Extract the [X, Y] coordinate from the center of the cell holding the provided text.  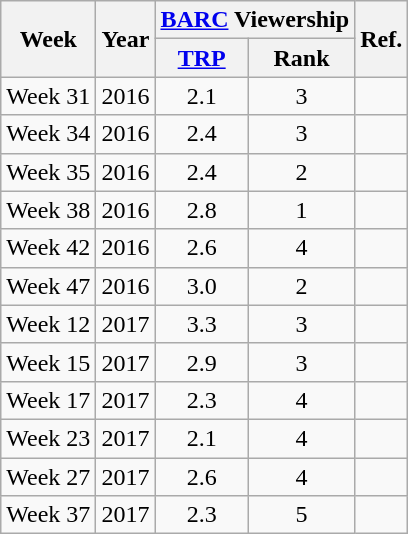
Week 23 [48, 438]
2.8 [202, 210]
Rank [301, 58]
Week 27 [48, 477]
Week 15 [48, 362]
Week 42 [48, 248]
TRP [202, 58]
Year [126, 39]
Week 31 [48, 96]
Week 38 [48, 210]
Week 35 [48, 172]
Week 37 [48, 515]
Week 34 [48, 134]
BARC Viewership [255, 20]
Ref. [382, 39]
3.3 [202, 324]
Week 17 [48, 400]
Week 12 [48, 324]
Week [48, 39]
2.9 [202, 362]
Week 47 [48, 286]
5 [301, 515]
1 [301, 210]
3.0 [202, 286]
